Locate the cell with the specified text and output its (x, y) center coordinate. 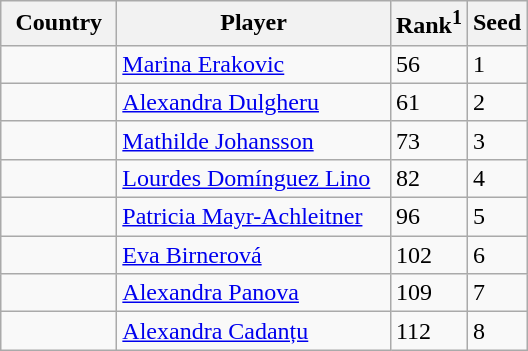
109 (428, 293)
Player (254, 24)
112 (428, 331)
3 (496, 140)
Alexandra Dulgheru (254, 102)
Seed (496, 24)
Alexandra Cadanțu (254, 331)
Patricia Mayr-Achleitner (254, 217)
1 (496, 64)
Eva Birnerová (254, 255)
73 (428, 140)
Rank1 (428, 24)
56 (428, 64)
5 (496, 217)
2 (496, 102)
8 (496, 331)
7 (496, 293)
Marina Erakovic (254, 64)
96 (428, 217)
4 (496, 178)
Mathilde Johansson (254, 140)
6 (496, 255)
Lourdes Domínguez Lino (254, 178)
Country (59, 24)
61 (428, 102)
Alexandra Panova (254, 293)
102 (428, 255)
82 (428, 178)
